Search for the cell housing the specified text and yield its (X, Y) center coordinate. 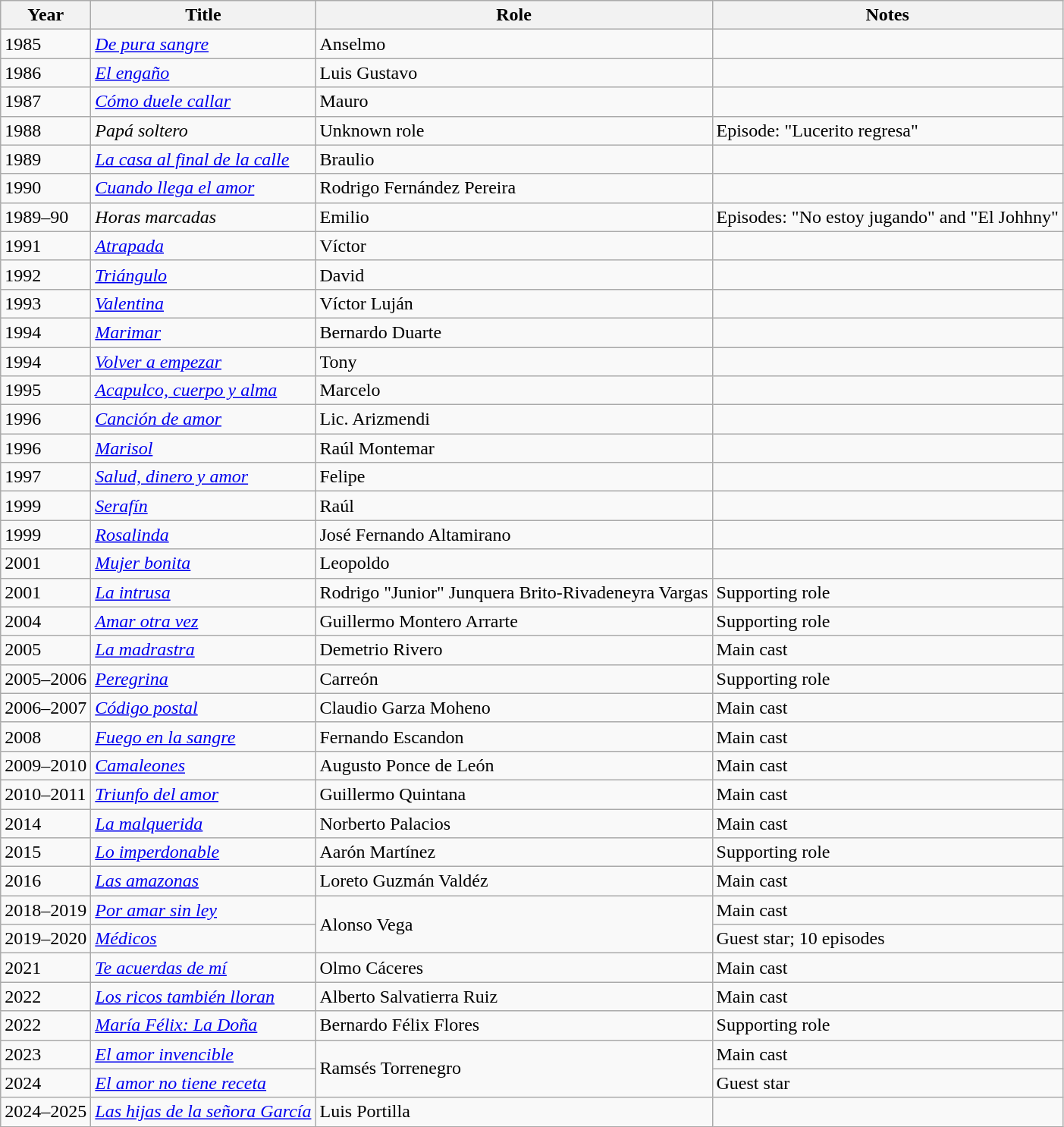
Médicos (203, 939)
2019–2020 (46, 939)
1992 (46, 275)
Cuando llega el amor (203, 188)
1986 (46, 73)
El engaño (203, 73)
2024 (46, 1083)
Title (203, 15)
2023 (46, 1054)
Código postal (203, 708)
2015 (46, 852)
Fuego en la sangre (203, 736)
Papá soltero (203, 130)
1987 (46, 102)
La madrastra (203, 650)
El amor no tiene receta (203, 1083)
Anselmo (514, 44)
La casa al final de la calle (203, 159)
Rosalinda (203, 535)
La malquerida (203, 823)
Braulio (514, 159)
2014 (46, 823)
Ramsés Torrenegro (514, 1069)
1997 (46, 477)
Serafín (203, 506)
Unknown role (514, 130)
Valentina (203, 303)
Triunfo del amor (203, 794)
Marcelo (514, 391)
1993 (46, 303)
Las hijas de la señora García (203, 1112)
1989–90 (46, 217)
Bernardo Félix Flores (514, 1025)
Marimar (203, 332)
Carreón (514, 679)
Peregrina (203, 679)
Role (514, 15)
Luis Gustavo (514, 73)
1989 (46, 159)
Guest star; 10 episodes (887, 939)
Camaleones (203, 765)
Demetrio Rivero (514, 650)
Los ricos también lloran (203, 997)
Luis Portilla (514, 1112)
Guest star (887, 1083)
2018–2019 (46, 910)
2021 (46, 968)
Olmo Cáceres (514, 968)
Cómo duele callar (203, 102)
Horas marcadas (203, 217)
1990 (46, 188)
Augusto Ponce de León (514, 765)
El amor invencible (203, 1054)
1988 (46, 130)
Volver a empezar (203, 362)
2004 (46, 621)
Las amazonas (203, 881)
Felipe (514, 477)
2008 (46, 736)
Episode: "Lucerito regresa" (887, 130)
Salud, dinero y amor (203, 477)
Aarón Martínez (514, 852)
Triángulo (203, 275)
2006–2007 (46, 708)
2005 (46, 650)
Bernardo Duarte (514, 332)
Claudio Garza Moheno (514, 708)
1985 (46, 44)
Te acuerdas de mí (203, 968)
Marisol (203, 448)
María Félix: La Doña (203, 1025)
2009–2010 (46, 765)
Rodrigo "Junior" Junquera Brito-Rivadeneyra Vargas (514, 592)
José Fernando Altamirano (514, 535)
Amar otra vez (203, 621)
Lic. Arizmendi (514, 419)
Emilio (514, 217)
2016 (46, 881)
Guillermo Montero Arrarte (514, 621)
Guillermo Quintana (514, 794)
De pura sangre (203, 44)
Raúl (514, 506)
Mujer bonita (203, 563)
2010–2011 (46, 794)
Canción de amor (203, 419)
Alberto Salvatierra Ruiz (514, 997)
Mauro (514, 102)
Norberto Palacios (514, 823)
David (514, 275)
Raúl Montemar (514, 448)
Year (46, 15)
1995 (46, 391)
Tony (514, 362)
Atrapada (203, 246)
Víctor Luján (514, 303)
2005–2006 (46, 679)
Fernando Escandon (514, 736)
Leopoldo (514, 563)
Loreto Guzmán Valdéz (514, 881)
Episodes: "No estoy jugando" and "El Johhny" (887, 217)
Alonso Vega (514, 925)
Notes (887, 15)
Víctor (514, 246)
Por amar sin ley (203, 910)
1991 (46, 246)
2024–2025 (46, 1112)
Lo imperdonable (203, 852)
Rodrigo Fernández Pereira (514, 188)
Acapulco, cuerpo y alma (203, 391)
La intrusa (203, 592)
